Determine the [x, y] coordinate at the center of the cell enclosing the given text.  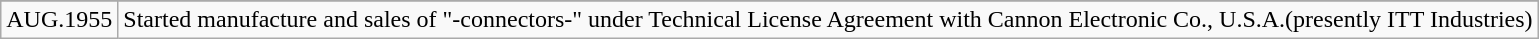
AUG.1955 [60, 20]
Started manufacture and sales of "-connectors-" under Technical License Agreement with Cannon Electronic Co., U.S.A.(presently ITT Industries) [828, 20]
